Capture the cell that displays the provided text and extract its (X, Y) central coordinate. 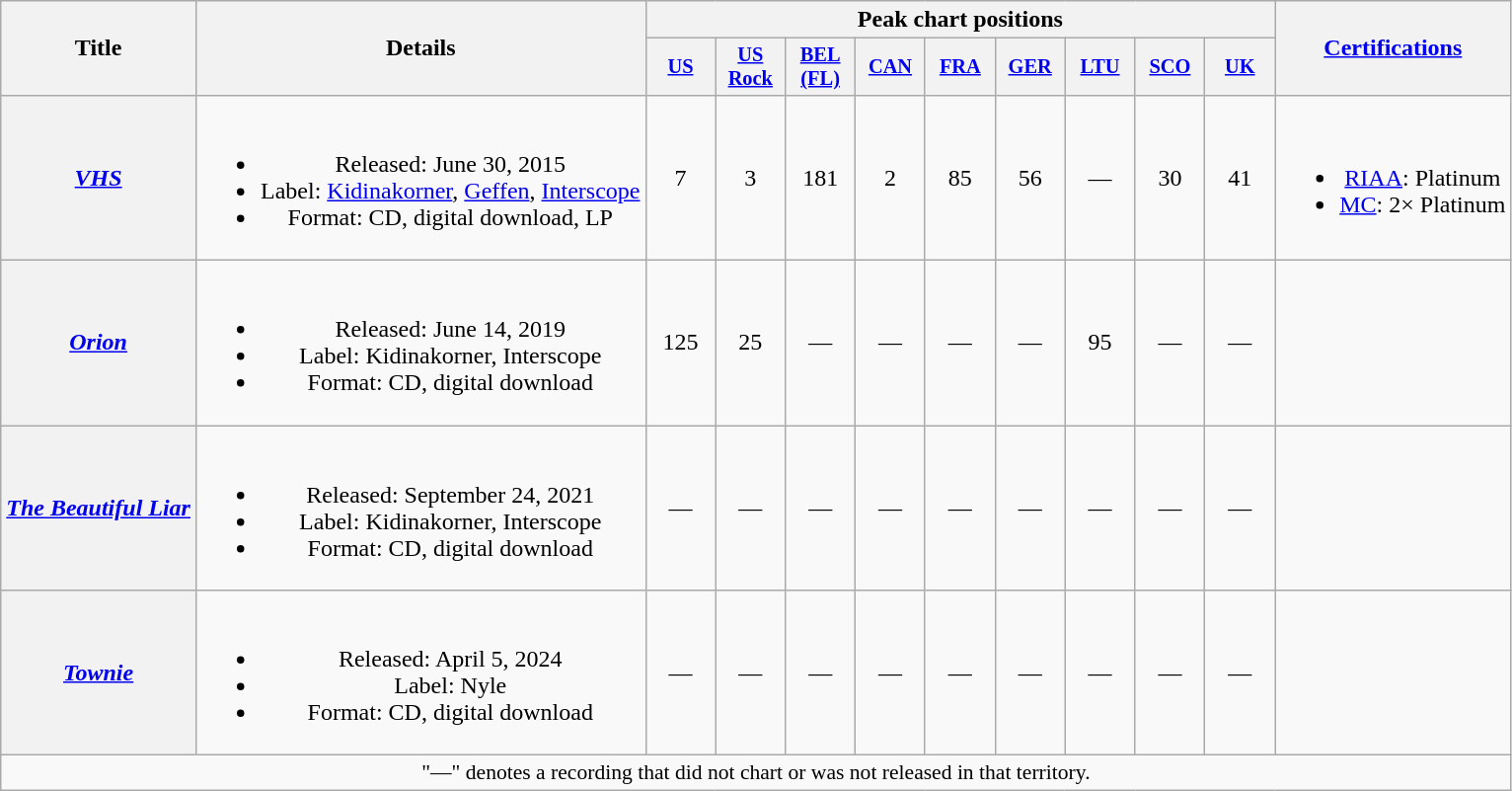
Details (420, 48)
SCO (1171, 67)
GER (1030, 67)
Released: September 24, 2021Label: Kidinakorner, InterscopeFormat: CD, digital download (420, 508)
FRA (959, 67)
95 (1099, 344)
Townie (99, 673)
85 (959, 178)
UK (1240, 67)
USRock (750, 67)
Title (99, 48)
US (681, 67)
Orion (99, 344)
Certifications (1394, 48)
Released: April 5, 2024Label: NyleFormat: CD, digital download (420, 673)
Released: June 30, 2015Label: Kidinakorner, Geffen, InterscopeFormat: CD, digital download, LP (420, 178)
Released: June 14, 2019Label: Kidinakorner, InterscopeFormat: CD, digital download (420, 344)
2 (890, 178)
LTU (1099, 67)
"—" denotes a recording that did not chart or was not released in that territory. (756, 773)
BEL(FL) (821, 67)
30 (1171, 178)
181 (821, 178)
41 (1240, 178)
The Beautiful Liar (99, 508)
3 (750, 178)
25 (750, 344)
Peak chart positions (960, 20)
125 (681, 344)
VHS (99, 178)
7 (681, 178)
RIAA: PlatinumMC: 2× Platinum (1394, 178)
56 (1030, 178)
CAN (890, 67)
